Return the [x, y] coordinate for the center point of the cell that contains the specified text.  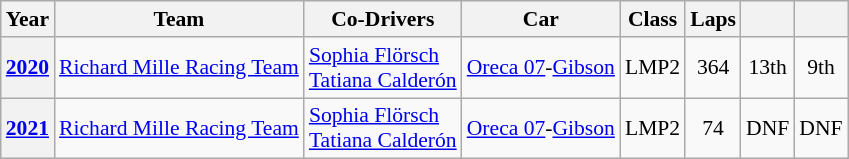
Team [179, 19]
74 [713, 128]
Car [541, 19]
Laps [713, 19]
2021 [28, 128]
Class [652, 19]
2020 [28, 68]
Co-Drivers [383, 19]
364 [713, 68]
13th [768, 68]
9th [820, 68]
Year [28, 19]
